Return the [X, Y] coordinate for the center point of the cell that contains the specified text.  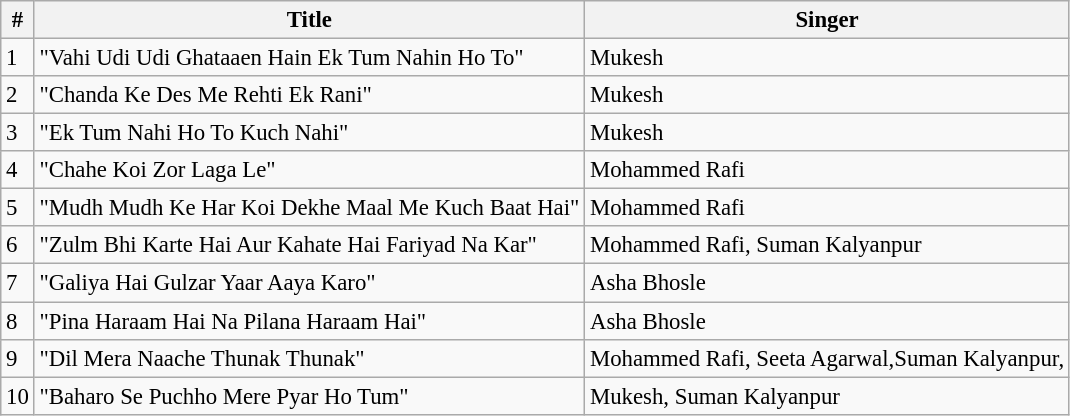
"Pina Haraam Hai Na Pilana Haraam Hai" [310, 321]
"Vahi Udi Udi Ghataaen Hain Ek Tum Nahin Ho To" [310, 58]
8 [18, 321]
Mukesh, Suman Kalyanpur [828, 396]
2 [18, 95]
"Chanda Ke Des Me Rehti Ek Rani" [310, 95]
"Dil Mera Naache Thunak Thunak" [310, 358]
Mohammed Rafi, Seeta Agarwal,Suman Kalyanpur, [828, 358]
"Galiya Hai Gulzar Yaar Aaya Karo" [310, 283]
6 [18, 245]
5 [18, 208]
9 [18, 358]
"Chahe Koi Zor Laga Le" [310, 170]
# [18, 20]
1 [18, 58]
4 [18, 170]
10 [18, 396]
Singer [828, 20]
"Baharo Se Puchho Mere Pyar Ho Tum" [310, 396]
"Mudh Mudh Ke Har Koi Dekhe Maal Me Kuch Baat Hai" [310, 208]
7 [18, 283]
3 [18, 133]
Mohammed Rafi, Suman Kalyanpur [828, 245]
Title [310, 20]
"Ek Tum Nahi Ho To Kuch Nahi" [310, 133]
"Zulm Bhi Karte Hai Aur Kahate Hai Fariyad Na Kar" [310, 245]
